Provide the [x, y] coordinate of the cell's center where the given text is located.  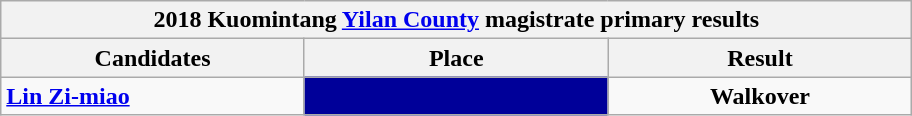
2018 Kuomintang Yilan County magistrate primary results [456, 20]
Place [456, 58]
Lin Zi-miao [153, 96]
Candidates [153, 58]
Walkover [760, 96]
Result [760, 58]
